Extract the [x, y] coordinate from the center of the cell holding the provided text.  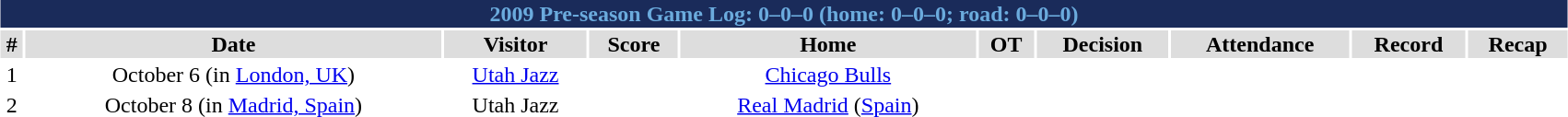
Decision [1102, 44]
October 6 (in London, UK) [234, 75]
Utah Jazz [516, 75]
# [12, 44]
Visitor [516, 44]
2009 Pre-season Game Log: 0–0–0 (home: 0–0–0; road: 0–0–0) [784, 14]
OT [1006, 44]
Score [634, 44]
Record [1409, 44]
Recap [1518, 44]
Chicago Bulls [828, 75]
Attendance [1260, 44]
Home [828, 44]
Date [234, 44]
1 [12, 75]
